Capture the cell that displays the provided text and extract its (X, Y) central coordinate. 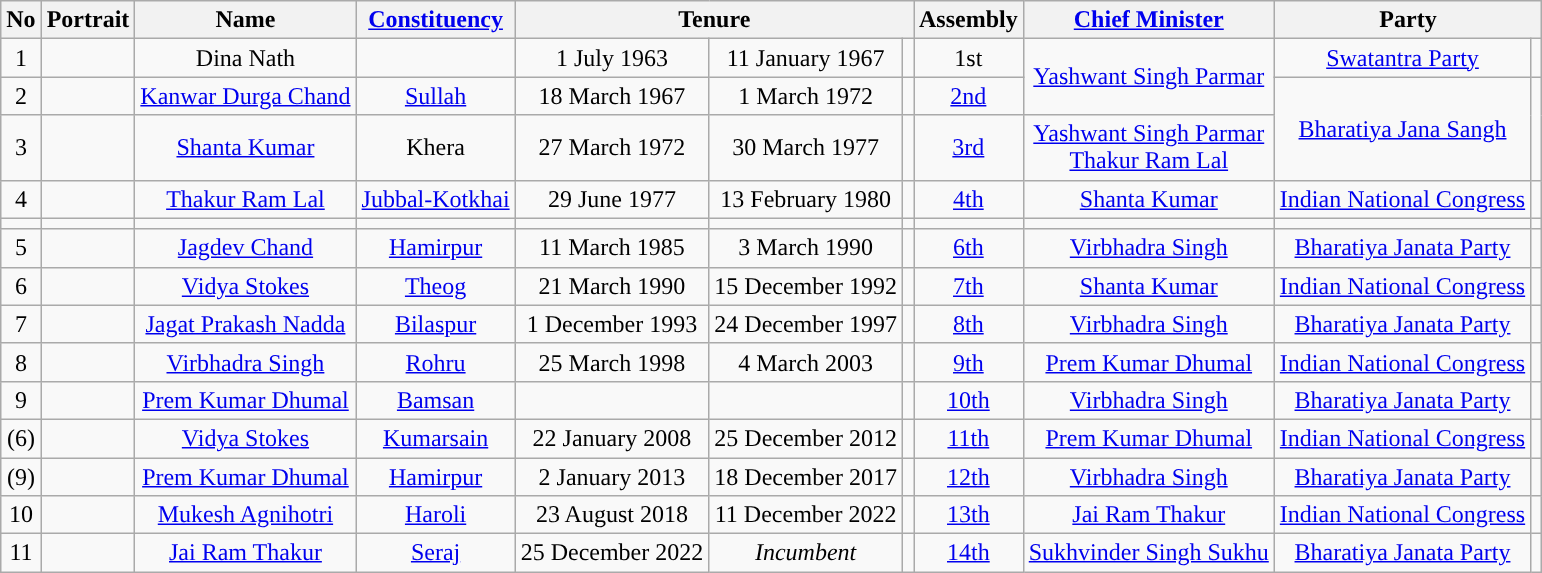
Sullah (436, 96)
4 March 2003 (806, 362)
Dina Nath (246, 58)
15 December 1992 (806, 286)
3rd (969, 148)
Name (246, 20)
21 March 1990 (612, 286)
11 March 1985 (612, 248)
Jubbal-Kotkhai (436, 199)
Constituency (436, 20)
Bharatiya Jana Sangh (1402, 128)
25 December 2012 (806, 438)
9 (21, 400)
27 March 1972 (612, 148)
22 January 2008 (612, 438)
13th (969, 515)
18 December 2017 (806, 477)
6th (969, 248)
10 (21, 515)
Bilaspur (436, 324)
4th (969, 199)
2 (21, 96)
2nd (969, 96)
8th (969, 324)
12th (969, 477)
Yashwant Singh Parmar (1148, 77)
29 June 1977 (612, 199)
1st (969, 58)
10th (969, 400)
Jagat Prakash Nadda (246, 324)
18 March 1967 (612, 96)
Bamsan (436, 400)
3 March 1990 (806, 248)
Thakur Ram Lal (246, 199)
Portrait (88, 20)
9th (969, 362)
Jagdev Chand (246, 248)
Swatantra Party (1402, 58)
7th (969, 286)
13 February 1980 (806, 199)
Yashwant Singh ParmarThakur Ram Lal (1148, 148)
1 (21, 58)
No (21, 20)
Rohru (436, 362)
11th (969, 438)
1 March 1972 (806, 96)
11 December 2022 (806, 515)
5 (21, 248)
Theog (436, 286)
1 July 1963 (612, 58)
25 March 1998 (612, 362)
Chief Minister (1148, 20)
Sukhvinder Singh Sukhu (1148, 553)
6 (21, 286)
Kumarsain (436, 438)
25 December 2022 (612, 553)
Party (1408, 20)
Tenure (714, 20)
Kanwar Durga Chand (246, 96)
(6) (21, 438)
2 January 2013 (612, 477)
11 (21, 553)
Khera (436, 148)
30 March 1977 (806, 148)
Incumbent (806, 553)
1 December 1993 (612, 324)
Seraj (436, 553)
23 August 2018 (612, 515)
7 (21, 324)
3 (21, 148)
8 (21, 362)
(9) (21, 477)
24 December 1997 (806, 324)
4 (21, 199)
Haroli (436, 515)
Assembly (969, 20)
Mukesh Agnihotri (246, 515)
14th (969, 553)
11 January 1967 (806, 58)
